Detect which cell encompasses the target text, then output its (x, y) center coordinate. 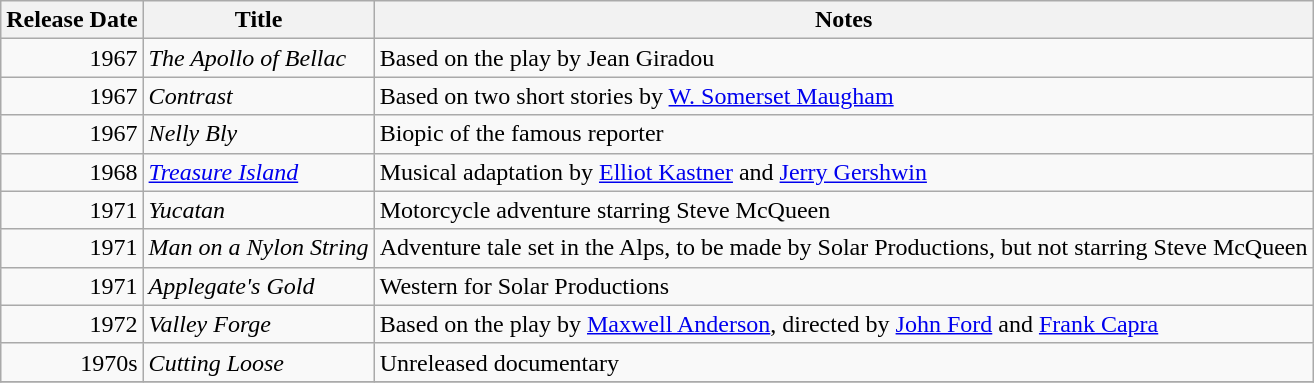
Adventure tale set in the Alps, to be made by Solar Productions, but not starring Steve McQueen (844, 248)
Applegate's Gold (258, 286)
Contrast (258, 96)
1972 (72, 324)
Based on the play by Maxwell Anderson, directed by John Ford and Frank Capra (844, 324)
Valley Forge (258, 324)
Biopic of the famous reporter (844, 134)
Man on a Nylon String (258, 248)
Unreleased documentary (844, 362)
Treasure Island (258, 172)
Based on two short stories by W. Somerset Maugham (844, 96)
Notes (844, 20)
Release Date (72, 20)
Musical adaptation by Elliot Kastner and Jerry Gershwin (844, 172)
Title (258, 20)
1968 (72, 172)
The Apollo of Bellac (258, 58)
Yucatan (258, 210)
Western for Solar Productions (844, 286)
Based on the play by Jean Giradou (844, 58)
Motorcycle adventure starring Steve McQueen (844, 210)
1970s (72, 362)
Nelly Bly (258, 134)
Cutting Loose (258, 362)
